Return the (X, Y) coordinate for the center point of the cell that contains the specified text.  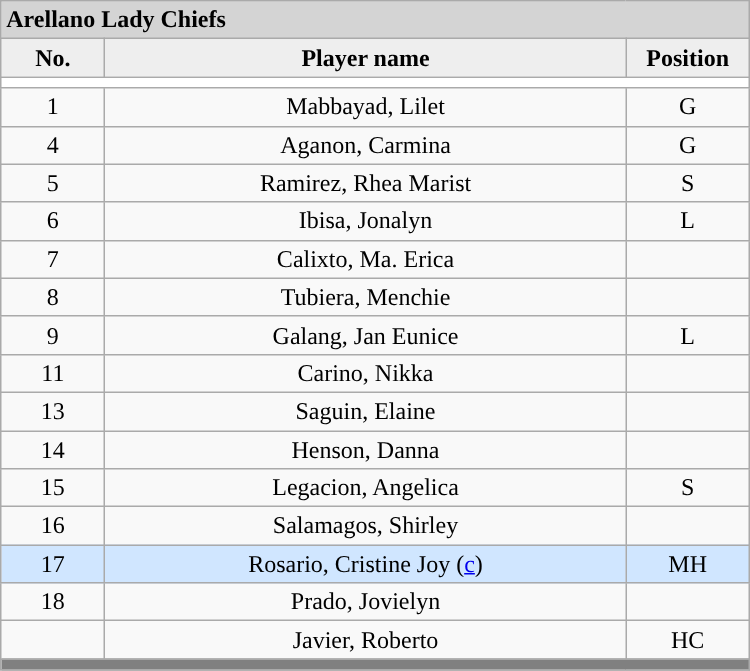
Mabbayad, Lilet (366, 107)
Legacion, Angelica (366, 488)
6 (53, 221)
8 (53, 297)
Prado, Jovielyn (366, 602)
Javier, Roberto (366, 640)
Carino, Nikka (366, 373)
16 (53, 526)
Rosario, Cristine Joy (c) (366, 564)
No. (53, 58)
7 (53, 259)
4 (53, 145)
Arellano Lady Chiefs (375, 20)
Henson, Danna (366, 449)
Saguin, Elaine (366, 411)
Salamagos, Shirley (366, 526)
14 (53, 449)
Player name (366, 58)
5 (53, 183)
Galang, Jan Eunice (366, 335)
HC (688, 640)
MH (688, 564)
Position (688, 58)
13 (53, 411)
11 (53, 373)
Tubiera, Menchie (366, 297)
17 (53, 564)
18 (53, 602)
Ibisa, Jonalyn (366, 221)
9 (53, 335)
Calixto, Ma. Erica (366, 259)
Aganon, Carmina (366, 145)
Ramirez, Rhea Marist (366, 183)
1 (53, 107)
15 (53, 488)
